Provide the (X, Y) coordinate of the cell's center where the given text is located.  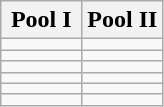
Pool I (42, 20)
Pool II (122, 20)
